Extract the (x, y) coordinate from the center of the cell holding the provided text.  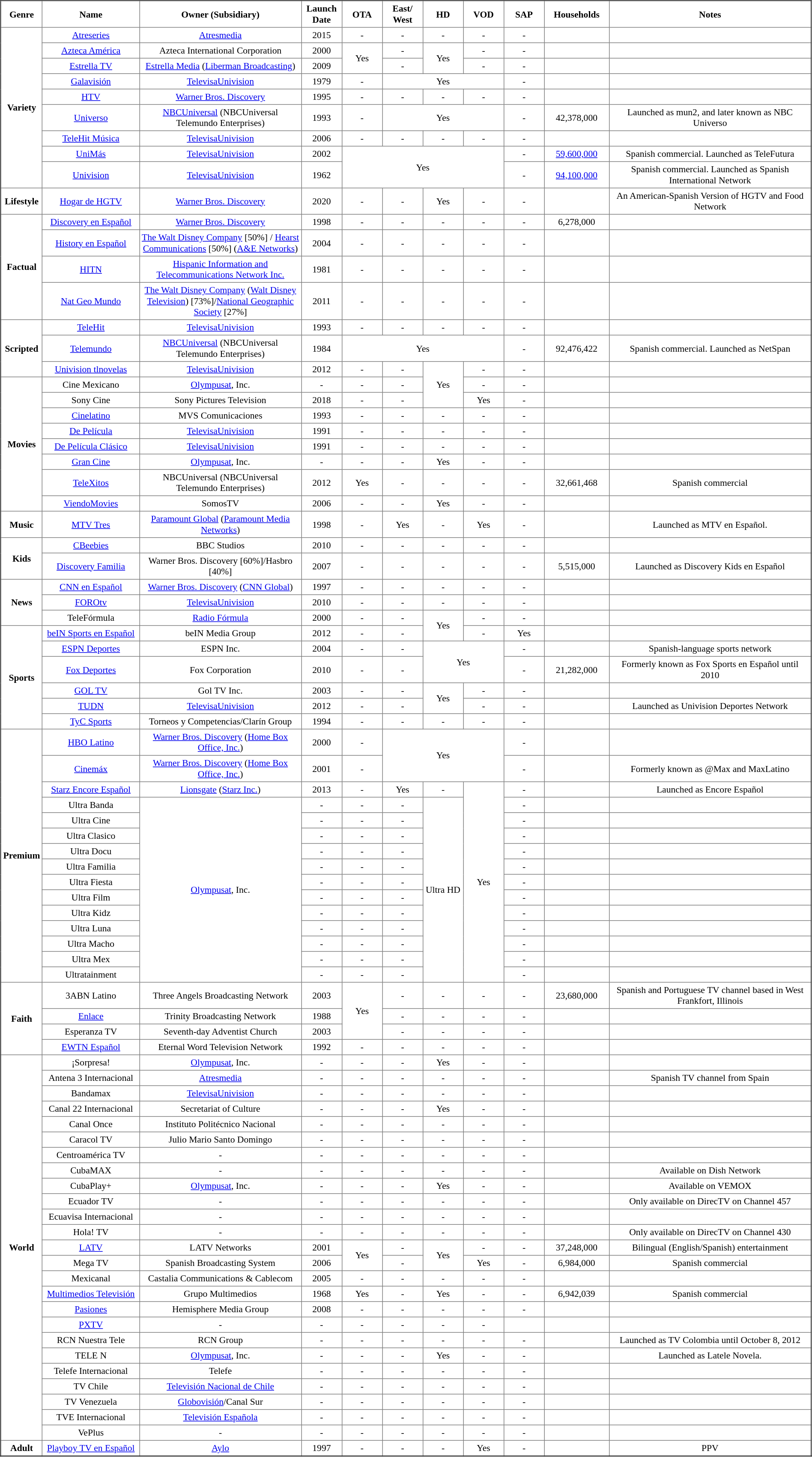
TVE Internacional (91, 1417)
TyC Sports (91, 721)
Ultra Banda (91, 805)
Centroamérica TV (91, 1155)
CubaMAX (91, 1170)
Spanish-language sports network (710, 649)
Spanish commercial. Launched as Spanish International Network (710, 175)
Ultra Fiesta (91, 882)
Spanish Broadcasting System (221, 1263)
Sony Pictures Television (221, 400)
2018 (322, 400)
Gol TV Inc. (221, 691)
2011 (322, 301)
1968 (322, 1294)
Gran Cine (91, 462)
Trinity Broadcasting Network (221, 1016)
De Película (91, 431)
Estrella TV (91, 66)
42,378,000 (576, 118)
TeleHit Música (91, 138)
Ecuador TV (91, 1201)
Owner (Subsidiary) (221, 14)
RCN Nuestra Tele (91, 1340)
59,600,000 (576, 154)
32,661,468 (576, 483)
2005 (322, 1278)
Canal 22 Internacional (91, 1109)
Ultra Docu (91, 851)
Universo (91, 118)
beIN Sports en Español (91, 633)
Eternal Word Television Network (221, 1047)
Ultra HD (443, 890)
TeleHit (91, 327)
LATV Networks (221, 1248)
Launched as Encore Español (710, 790)
Ultra Mex (91, 959)
Warner Bros. Discovery [60%]/Hasbro [40%] (221, 566)
Fox Deportes (91, 670)
An American-Spanish Version of HGTV and Food Network (710, 201)
1962 (322, 175)
Genre (21, 14)
Cinelatino (91, 416)
Factual (21, 267)
Launched as TV Colombia until October 8, 2012 (710, 1340)
2008 (322, 1309)
6,942,039 (576, 1294)
Univision tlnovelas (91, 369)
Three Angels Broadcasting Network (221, 996)
SomosTV (221, 503)
Spanish commercial. Launched as TeleFutura (710, 154)
Playboy TV en Español (91, 1448)
GOL TV (91, 691)
OTA (362, 14)
Globovisión/Canal Sur (221, 1402)
Launched as mun2, and later known as NBC Universo (710, 118)
Only available on DirecTV on Channel 430 (710, 1232)
Canal Once (91, 1124)
Spanish commercial. Launched as NetSpan (710, 348)
HITN (91, 269)
Telemundo (91, 348)
HD (443, 14)
Ultra Cine (91, 820)
Formerly known as @Max and MaxLatino (710, 769)
ViendoMovies (91, 503)
2015 (322, 35)
Ultra Clasico (91, 836)
Nat Geo Mundo (91, 301)
Caracol TV (91, 1140)
94,100,000 (576, 175)
2002 (322, 154)
1979 (322, 81)
Cine Mexicano (91, 385)
Torneos y Competencias/Clarín Group (221, 721)
LATV (91, 1248)
Ultra Luna (91, 928)
MTV Tres (91, 524)
East/West (403, 14)
Name (91, 14)
Adult (21, 1448)
TUDN (91, 706)
The Walt Disney Company (Walt Disney Television) [73%]/National Geographic Society [27%] (221, 301)
Televisión Española (221, 1417)
Households (576, 14)
Lionsgate (Starz Inc.) (221, 790)
Estrella Media (Liberman Broadcasting) (221, 66)
Discovery en Español (91, 222)
News (21, 602)
2013 (322, 790)
BBC Studios (221, 545)
1995 (322, 97)
Warner Bros. Discovery (CNN Global) (221, 587)
Spanish and Portuguese TV channel based in West Frankfort, Illinois (710, 996)
1992 (322, 1047)
ESPN Deportes (91, 649)
6,278,000 (576, 222)
Notes (710, 14)
Lifestyle (21, 201)
3ABN Latino (91, 996)
92,476,422 (576, 348)
Launched as MTV en Español. (710, 524)
Telefe (221, 1371)
6,984,000 (576, 1263)
Galavisión (91, 81)
Univision (91, 175)
Ultra Film (91, 898)
SAP (524, 14)
Radio Fórmula (221, 618)
TeleXitos (91, 483)
Premium (21, 856)
37,248,000 (576, 1248)
CBeebies (91, 545)
The Walt Disney Company [50%] / Hearst Communications [50%] (A&E Networks) (221, 243)
De Película Clásico (91, 446)
1994 (322, 721)
Sports (21, 677)
VePlus (91, 1433)
Julio Mario Santo Domingo (221, 1140)
Kids (21, 559)
Aylo (221, 1448)
CubaPlay+ (91, 1186)
PPV (710, 1448)
ESPN Inc. (221, 649)
Formerly known as Fox Sports en Español until 2010 (710, 670)
HTV (91, 97)
Available on VEMOX (710, 1186)
Paramount Global (Paramount Media Networks) (221, 524)
Azteca International Corporation (221, 51)
Ecuavisa Internacional (91, 1217)
1981 (322, 269)
Spanish TV channel from Spain (710, 1078)
RCN Group (221, 1340)
5,515,000 (576, 566)
Hemisphere Media Group (221, 1309)
Telefe Internacional (91, 1371)
UniMás (91, 154)
Castalia Communications & Cablecom (221, 1278)
2020 (322, 201)
EWTN Español (91, 1047)
Multimedios Televisión (91, 1294)
Azteca América (91, 51)
Ultra Kidz (91, 913)
Faith (21, 1019)
Music (21, 524)
Antena 3 Internacional (91, 1078)
TELE N (91, 1355)
Sony Cine (91, 400)
Bilingual (English/Spanish) entertainment (710, 1248)
Movies (21, 444)
Launched as Univision Deportes Network (710, 706)
1988 (322, 1016)
Mega TV (91, 1263)
Mexicanal (91, 1278)
HBO Latino (91, 742)
Only available on DirecTV on Channel 457 (710, 1201)
1984 (322, 348)
Hogar de HGTV (91, 201)
History en Español (91, 243)
Hispanic Information and Telecommunications Network Inc. (221, 269)
Enlace (91, 1016)
Instituto Politécnico Nacional (221, 1124)
Hola! TV (91, 1232)
Fox Corporation (221, 670)
Esperanza TV (91, 1032)
Grupo Multimedios (221, 1294)
Atreseries (91, 35)
LaunchDate (322, 14)
Starz Encore Español (91, 790)
Bandamax (91, 1093)
Ultra Familia (91, 867)
beIN Media Group (221, 633)
TV Venezuela (91, 1402)
2009 (322, 66)
Scripted (21, 348)
Launched as Discovery Kids en Español (710, 566)
Televisión Nacional de Chile (221, 1386)
FOROtv (91, 602)
Secretariat of Culture (221, 1109)
Available on Dish Network (710, 1170)
MVS Comunicaciones (221, 416)
TeleFórmula (91, 618)
23,680,000 (576, 996)
Discovery Familia (91, 566)
Cinemáx (91, 769)
Seventh-day Adventist Church (221, 1032)
Ultratainment (91, 975)
Variety (21, 108)
PXTV (91, 1325)
Launched as Latele Novela. (710, 1355)
21,282,000 (576, 670)
¡Sorpresa! (91, 1062)
2007 (322, 566)
VOD (484, 14)
CNN en Español (91, 587)
TV Chile (91, 1386)
Ultra Macho (91, 944)
World (21, 1248)
Pasiones (91, 1309)
